Find where the given text appears and provide that cell's center as [X, Y] coordinate. 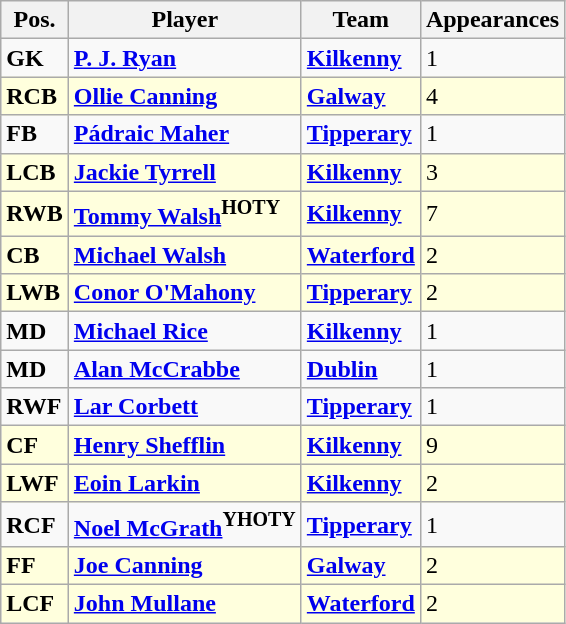
4 [492, 96]
GK [35, 58]
Lar Corbett [184, 407]
Team [360, 20]
LWB [35, 293]
Noel McGrathYHOTY [184, 524]
Jackie Tyrrell [184, 172]
Pádraic Maher [184, 134]
Joe Canning [184, 566]
RCF [35, 524]
Player [184, 20]
LCB [35, 172]
Ollie Canning [184, 96]
Pos. [35, 20]
Alan McCrabbe [184, 369]
Michael Rice [184, 331]
9 [492, 445]
FF [35, 566]
Dublin [360, 369]
Appearances [492, 20]
RCB [35, 96]
LCF [35, 604]
Conor O'Mahony [184, 293]
Henry Shefflin [184, 445]
FB [35, 134]
RWB [35, 214]
Tommy WalshHOTY [184, 214]
CF [35, 445]
Eoin Larkin [184, 483]
CB [35, 255]
P. J. Ryan [184, 58]
3 [492, 172]
LWF [35, 483]
Michael Walsh [184, 255]
John Mullane [184, 604]
7 [492, 214]
RWF [35, 407]
